From the cell containing the given text, extract its center point as (X, Y) coordinate. 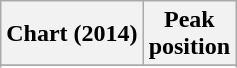
Peakposition (189, 34)
Chart (2014) (72, 34)
